Return (X, Y) of the center of cell containing provided text 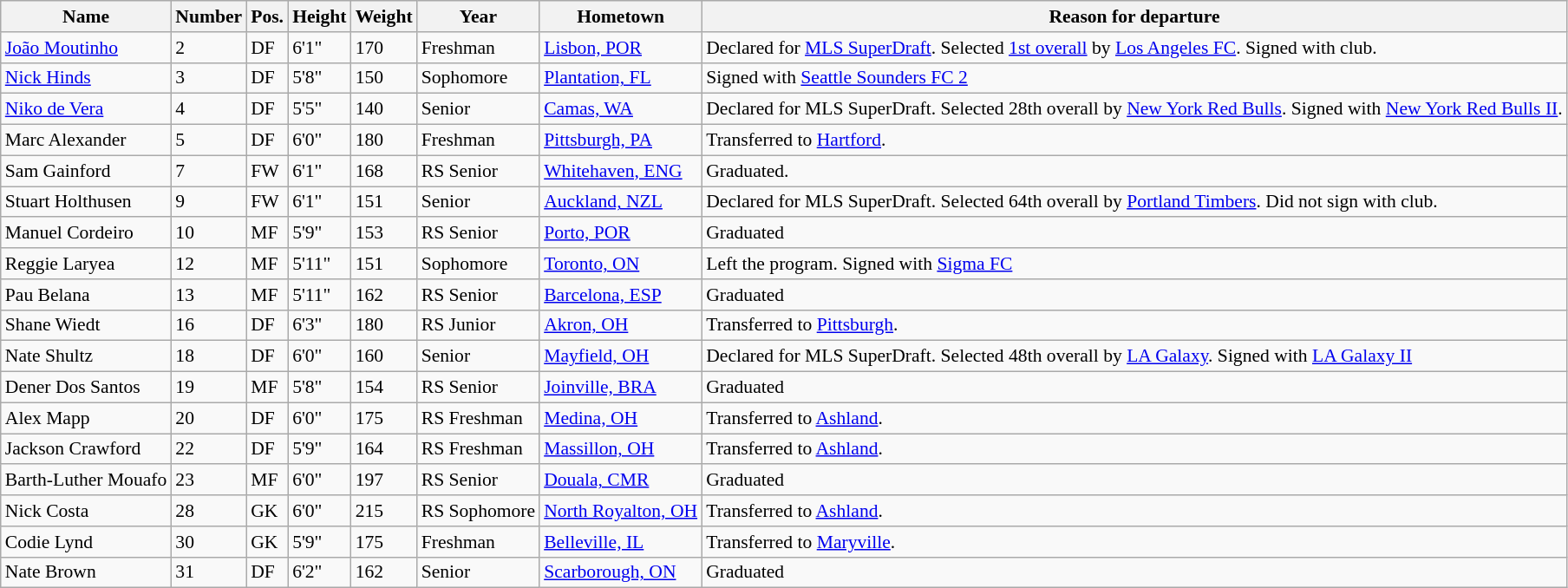
31 (208, 572)
Porto, POR (621, 233)
6'3" (319, 325)
Pos. (267, 16)
19 (208, 388)
164 (384, 449)
Joinville, BRA (621, 388)
Left the program. Signed with Sigma FC (1134, 264)
16 (208, 325)
Barcelona, ESP (621, 295)
Sam Gainford (87, 171)
North Royalton, OH (621, 511)
150 (384, 78)
5 (208, 140)
30 (208, 542)
Scarborough, ON (621, 572)
215 (384, 511)
Marc Alexander (87, 140)
23 (208, 480)
6'2" (319, 572)
22 (208, 449)
12 (208, 264)
3 (208, 78)
Declared for MLS SuperDraft. Selected 48th overall by LA Galaxy. Signed with LA Galaxy II (1134, 356)
Height (319, 16)
Jackson Crawford (87, 449)
Auckland, NZL (621, 202)
2 (208, 48)
4 (208, 109)
Year (479, 16)
Codie Lynd (87, 542)
RS Sophomore (479, 511)
João Moutinho (87, 48)
Nate Shultz (87, 356)
Declared for MLS SuperDraft. Selected 64th overall by Portland Timbers. Did not sign with club. (1134, 202)
Lisbon, POR (621, 48)
Nick Hinds (87, 78)
9 (208, 202)
Transferred to Pittsburgh. (1134, 325)
Camas, WA (621, 109)
20 (208, 418)
197 (384, 480)
Toronto, ON (621, 264)
Signed with Seattle Sounders FC 2 (1134, 78)
Belleville, IL (621, 542)
Nick Costa (87, 511)
Reason for departure (1134, 16)
Name (87, 16)
Reggie Laryea (87, 264)
Weight (384, 16)
Akron, OH (621, 325)
Niko de Vera (87, 109)
168 (384, 171)
5'5" (319, 109)
154 (384, 388)
Barth-Luther Mouafo (87, 480)
Graduated. (1134, 171)
153 (384, 233)
Douala, CMR (621, 480)
140 (384, 109)
10 (208, 233)
Pittsburgh, PA (621, 140)
Whitehaven, ENG (621, 171)
Alex Mapp (87, 418)
RS Junior (479, 325)
28 (208, 511)
Transferred to Maryville. (1134, 542)
Transferred to Hartford. (1134, 140)
Stuart Holthusen (87, 202)
Manuel Cordeiro (87, 233)
Mayfield, OH (621, 356)
Number (208, 16)
Massillon, OH (621, 449)
Medina, OH (621, 418)
Pau Belana (87, 295)
7 (208, 171)
Declared for MLS SuperDraft. Selected 1st overall by Los Angeles FC. Signed with club. (1134, 48)
160 (384, 356)
170 (384, 48)
18 (208, 356)
Shane Wiedt (87, 325)
Plantation, FL (621, 78)
Dener Dos Santos (87, 388)
Hometown (621, 16)
13 (208, 295)
Nate Brown (87, 572)
Declared for MLS SuperDraft. Selected 28th overall by New York Red Bulls. Signed with New York Red Bulls II. (1134, 109)
